Provide the (X, Y) coordinate of the cell's center where the given text is located.  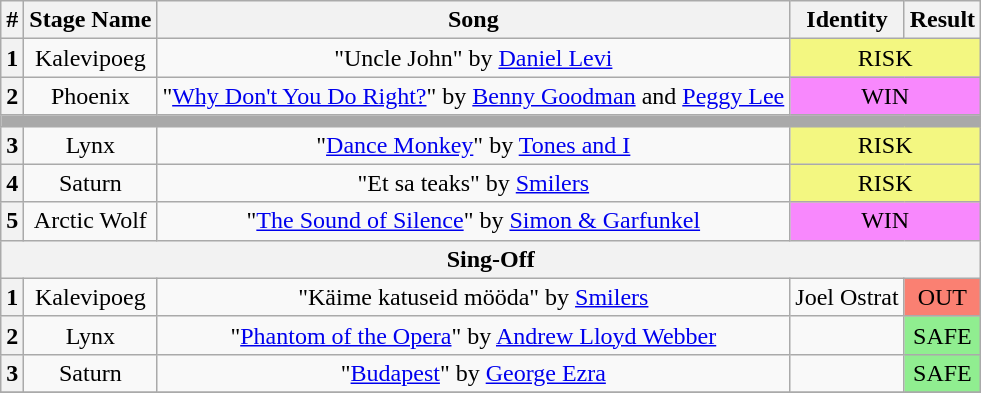
OUT (942, 297)
Joel Ostrat (847, 297)
"Why Don't You Do Right?" by Benny Goodman and Peggy Lee (474, 96)
# (12, 20)
5 (12, 221)
Arctic Wolf (90, 221)
"Uncle John" by Daniel Levi (474, 58)
"Budapest" by George Ezra (474, 373)
Identity (847, 20)
4 (12, 183)
"Käime katuseid mööda" by Smilers (474, 297)
"Phantom of the Opera" by Andrew Lloyd Webber (474, 335)
"The Sound of Silence" by Simon & Garfunkel (474, 221)
"Dance Monkey" by Tones and I (474, 145)
Sing-Off (491, 259)
Stage Name (90, 20)
Result (942, 20)
"Et sa teaks" by Smilers (474, 183)
Song (474, 20)
Phoenix (90, 96)
